Output the (x, y) coordinate of the center of the cell containing the given text.  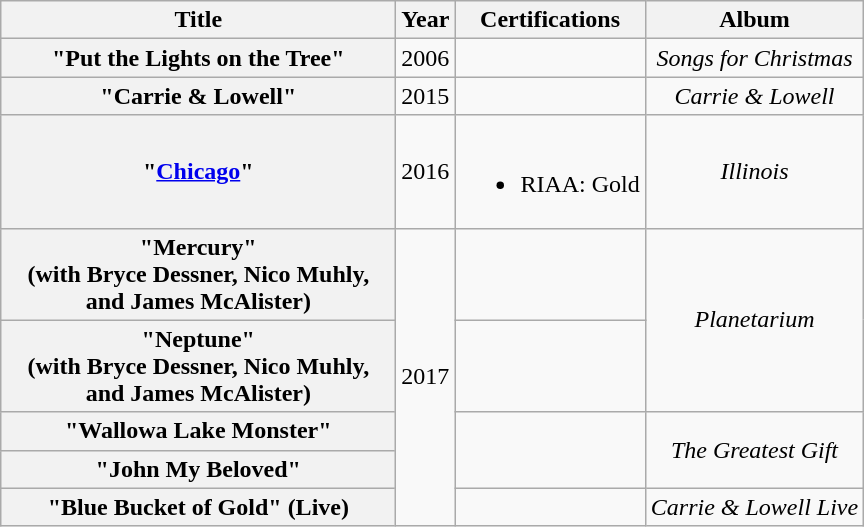
The Greatest Gift (754, 450)
"Blue Bucket of Gold" (Live) (198, 507)
"Wallowa Lake Monster" (198, 431)
"John My Beloved" (198, 469)
Planetarium (754, 320)
2006 (426, 58)
2016 (426, 172)
Title (198, 20)
"Put the Lights on the Tree" (198, 58)
"Chicago" (198, 172)
Certifications (550, 20)
Carrie & Lowell (754, 96)
Carrie & Lowell Live (754, 507)
"Mercury"(with Bryce Dessner, Nico Muhly, and James McAlister) (198, 274)
2015 (426, 96)
Album (754, 20)
"Carrie & Lowell" (198, 96)
Year (426, 20)
Illinois (754, 172)
Songs for Christmas (754, 58)
"Neptune"(with Bryce Dessner, Nico Muhly, and James McAlister) (198, 366)
2017 (426, 377)
RIAA: Gold (550, 172)
